Locate the cell with the specified text and output its [X, Y] center coordinate. 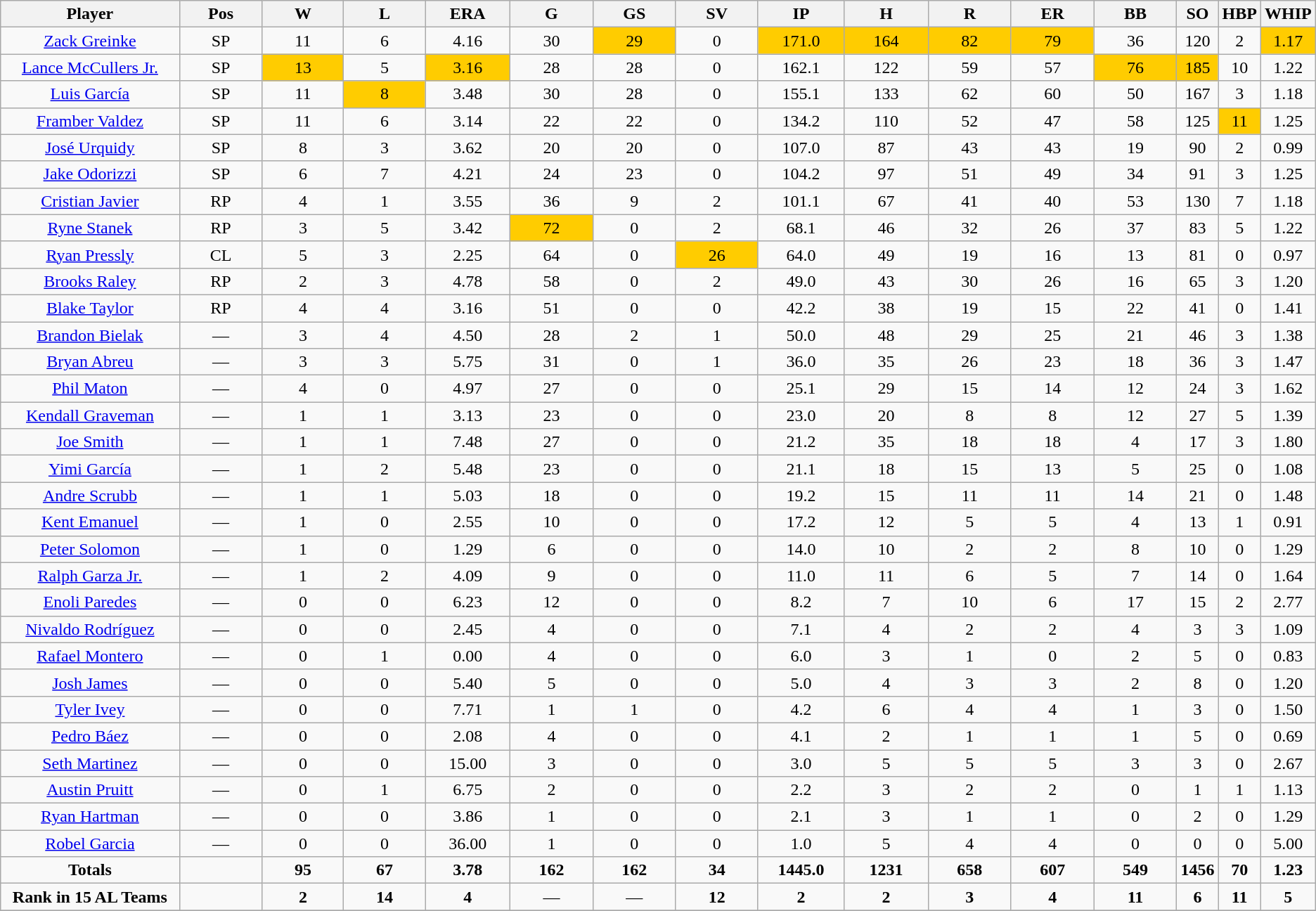
Kendall Graveman [90, 415]
162.1 [801, 67]
7.1 [801, 629]
Zack Greinke [90, 41]
5.03 [468, 496]
3.55 [468, 201]
167 [1198, 94]
64.0 [801, 254]
ER [1052, 14]
48 [886, 335]
104.2 [801, 174]
0.91 [1288, 522]
IP [801, 14]
Peter Solomon [90, 549]
6.0 [801, 656]
65 [1198, 281]
3.0 [801, 763]
Framber Valdez [90, 121]
Ryne Stanek [90, 228]
0.99 [1288, 148]
62 [969, 94]
4.78 [468, 281]
GS [634, 14]
1445.0 [801, 870]
Robel Garcia [90, 844]
19.2 [801, 496]
Totals [90, 870]
3.78 [468, 870]
36.00 [468, 844]
4.2 [801, 709]
1.64 [1288, 576]
91 [1198, 174]
21.2 [801, 442]
90 [1198, 148]
607 [1052, 870]
2.45 [468, 629]
Rank in 15 AL Teams [90, 897]
23.0 [801, 415]
1.38 [1288, 335]
79 [1052, 41]
4.1 [801, 736]
1.50 [1288, 709]
549 [1135, 870]
15.00 [468, 763]
CL [221, 254]
14.0 [801, 549]
Ryan Pressly [90, 254]
125 [1198, 121]
HBP [1239, 14]
110 [886, 121]
Josh James [90, 683]
50.0 [801, 335]
70 [1239, 870]
Luis García [90, 94]
130 [1198, 201]
164 [886, 41]
1.17 [1288, 41]
155.1 [801, 94]
Ryan Hartman [90, 817]
42.2 [801, 308]
1.47 [1288, 362]
1.62 [1288, 389]
25.1 [801, 389]
95 [303, 870]
1.13 [1288, 790]
5.75 [468, 362]
L [385, 14]
Tyler Ivey [90, 709]
7.48 [468, 442]
3.62 [468, 148]
0.83 [1288, 656]
658 [969, 870]
57 [1052, 67]
5.40 [468, 683]
4.09 [468, 576]
Phil Maton [90, 389]
4.97 [468, 389]
Joe Smith [90, 442]
ERA [468, 14]
53 [1135, 201]
Player [90, 14]
0.00 [468, 656]
Yimi García [90, 469]
87 [886, 148]
1.80 [1288, 442]
97 [886, 174]
Seth Martinez [90, 763]
Brandon Bielak [90, 335]
32 [969, 228]
101.1 [801, 201]
Cristian Javier [90, 201]
185 [1198, 67]
5.00 [1288, 844]
2.1 [801, 817]
6.23 [468, 602]
4.16 [468, 41]
1.23 [1288, 870]
134.2 [801, 121]
Lance McCullers Jr. [90, 67]
5.48 [468, 469]
133 [886, 94]
1.08 [1288, 469]
40 [1052, 201]
8.2 [801, 602]
3.86 [468, 817]
7.71 [468, 709]
3.14 [468, 121]
2.77 [1288, 602]
G [552, 14]
6.75 [468, 790]
2.2 [801, 790]
1.39 [1288, 415]
BB [1135, 14]
17.2 [801, 522]
3.48 [468, 94]
0.97 [1288, 254]
Andre Scrubb [90, 496]
Blake Taylor [90, 308]
59 [969, 67]
Ralph Garza Jr. [90, 576]
50 [1135, 94]
47 [1052, 121]
82 [969, 41]
SO [1198, 14]
37 [1135, 228]
WHIP [1288, 14]
2.08 [468, 736]
Enoli Paredes [90, 602]
5.0 [801, 683]
1231 [886, 870]
38 [886, 308]
60 [1052, 94]
1.0 [801, 844]
3.42 [468, 228]
SV [717, 14]
Austin Pruitt [90, 790]
Pos [221, 14]
52 [969, 121]
31 [552, 362]
122 [886, 67]
Kent Emanuel [90, 522]
64 [552, 254]
171.0 [801, 41]
107.0 [801, 148]
R [969, 14]
49.0 [801, 281]
11.0 [801, 576]
76 [1135, 67]
2.55 [468, 522]
H [886, 14]
4.50 [468, 335]
0.69 [1288, 736]
2.67 [1288, 763]
W [303, 14]
Brooks Raley [90, 281]
1.48 [1288, 496]
83 [1198, 228]
Rafael Montero [90, 656]
José Urquidy [90, 148]
3.13 [468, 415]
Nivaldo Rodríguez [90, 629]
81 [1198, 254]
Pedro Báez [90, 736]
1456 [1198, 870]
2.25 [468, 254]
4.21 [468, 174]
1.41 [1288, 308]
36.0 [801, 362]
Bryan Abreu [90, 362]
120 [1198, 41]
68.1 [801, 228]
21.1 [801, 469]
Jake Odorizzi [90, 174]
72 [552, 228]
1.09 [1288, 629]
